Determine the [X, Y] coordinate at the center of the cell enclosing the given text.  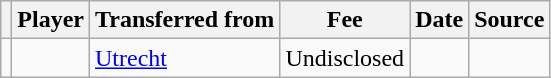
Source [510, 20]
Player [51, 20]
Utrecht [185, 58]
Undisclosed [345, 58]
Fee [345, 20]
Date [440, 20]
Transferred from [185, 20]
